Detect which cell encompasses the target text, then output its [x, y] center coordinate. 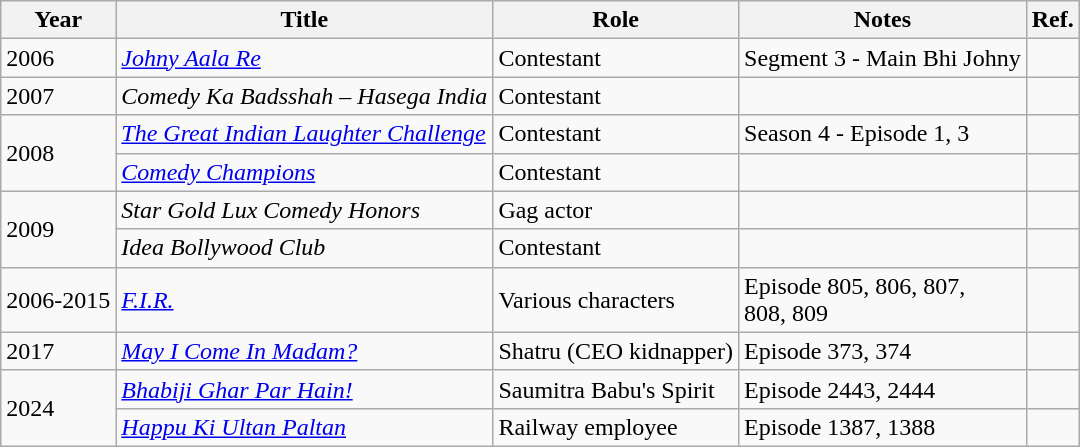
Happu Ki Ultan Paltan [304, 427]
Year [58, 20]
Season 4 - Episode 1, 3 [883, 134]
2017 [58, 351]
Star Gold Lux Comedy Honors [304, 210]
2024 [58, 408]
2006-2015 [58, 300]
Shatru (CEO kidnapper) [616, 351]
Episode 2443, 2444 [883, 389]
Saumitra Babu's Spirit [616, 389]
Gag actor [616, 210]
Johny Aala Re [304, 58]
F.I.R. [304, 300]
The Great Indian Laughter Challenge [304, 134]
Ref. [1052, 20]
Various characters [616, 300]
2009 [58, 229]
Bhabiji Ghar Par Hain! [304, 389]
Comedy Ka Badsshah – Hasega India [304, 96]
May I Come In Madam? [304, 351]
Role [616, 20]
2007 [58, 96]
Episode 373, 374 [883, 351]
Railway employee [616, 427]
Comedy Champions [304, 172]
Episode 1387, 1388 [883, 427]
Segment 3 - Main Bhi Johny [883, 58]
2006 [58, 58]
Idea Bollywood Club [304, 248]
Notes [883, 20]
2008 [58, 153]
Title [304, 20]
Episode 805, 806, 807,808, 809 [883, 300]
